Locate the cell with the specified text and output its [X, Y] center coordinate. 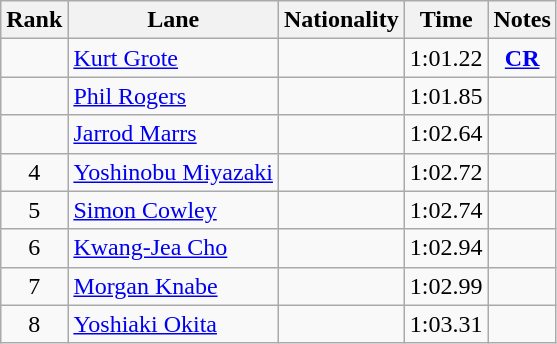
Jarrod Marrs [174, 134]
1:03.31 [446, 324]
6 [34, 248]
1:02.99 [446, 286]
Yoshiaki Okita [174, 324]
Kurt Grote [174, 58]
Yoshinobu Miyazaki [174, 172]
Kwang-Jea Cho [174, 248]
5 [34, 210]
1:02.64 [446, 134]
7 [34, 286]
Simon Cowley [174, 210]
1:02.74 [446, 210]
CR [522, 58]
Lane [174, 20]
8 [34, 324]
1:01.22 [446, 58]
Nationality [341, 20]
Notes [522, 20]
Time [446, 20]
Morgan Knabe [174, 286]
Rank [34, 20]
Phil Rogers [174, 96]
1:02.94 [446, 248]
4 [34, 172]
1:01.85 [446, 96]
1:02.72 [446, 172]
